Extract the [X, Y] coordinate from the center of the cell holding the provided text.  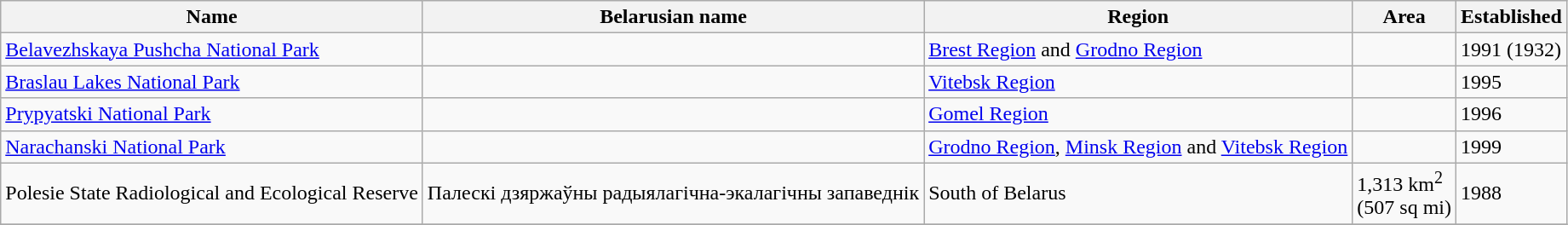
Polesie State Radiological and Ecological Reserve [212, 193]
South of Belarus [1138, 193]
1,313 km2(507 sq mi) [1404, 193]
Prypyatski National Park [212, 114]
1999 [1512, 147]
1996 [1512, 114]
Area [1404, 17]
Grodno Region, Minsk Region and Vitebsk Region [1138, 147]
Belarusian name [673, 17]
Brest Region and Grodno Region [1138, 49]
Vitebsk Region [1138, 82]
Палескі дзяржаўны радыялагічна-экалагічны запаведнік [673, 193]
Braslau Lakes National Park [212, 82]
Region [1138, 17]
Gomel Region [1138, 114]
Established [1512, 17]
Belavezhskaya Pushcha National Park [212, 49]
1995 [1512, 82]
1991 (1932) [1512, 49]
Narachanski National Park [212, 147]
1988 [1512, 193]
Name [212, 17]
